Determine the [x, y] coordinate at the center of the cell enclosing the given text.  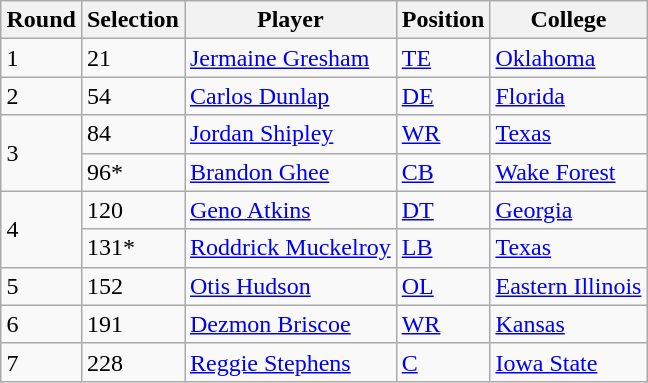
Geno Atkins [290, 210]
54 [132, 96]
Player [290, 20]
191 [132, 324]
7 [41, 362]
CB [443, 172]
College [568, 20]
Oklahoma [568, 58]
228 [132, 362]
Dezmon Briscoe [290, 324]
TE [443, 58]
Brandon Ghee [290, 172]
LB [443, 248]
Florida [568, 96]
131* [132, 248]
Roddrick Muckelroy [290, 248]
Carlos Dunlap [290, 96]
Round [41, 20]
Jordan Shipley [290, 134]
OL [443, 286]
2 [41, 96]
Reggie Stephens [290, 362]
96* [132, 172]
120 [132, 210]
1 [41, 58]
21 [132, 58]
DE [443, 96]
5 [41, 286]
Selection [132, 20]
Georgia [568, 210]
Jermaine Gresham [290, 58]
152 [132, 286]
84 [132, 134]
6 [41, 324]
Position [443, 20]
DT [443, 210]
3 [41, 153]
Eastern Illinois [568, 286]
Iowa State [568, 362]
Wake Forest [568, 172]
Otis Hudson [290, 286]
Kansas [568, 324]
4 [41, 229]
C [443, 362]
